Output the [x, y] coordinate of the center of the cell containing the given text.  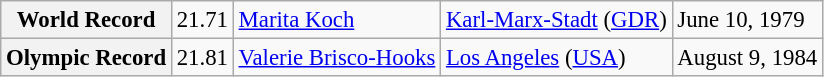
Karl-Marx-Stadt (GDR) [556, 20]
Los Angeles (USA) [556, 58]
August 9, 1984 [747, 58]
21.81 [202, 58]
Olympic Record [86, 58]
June 10, 1979 [747, 20]
21.71 [202, 20]
Marita Koch [336, 20]
Valerie Brisco-Hooks [336, 58]
World Record [86, 20]
